Extract the (X, Y) coordinate from the center of the cell holding the provided text.  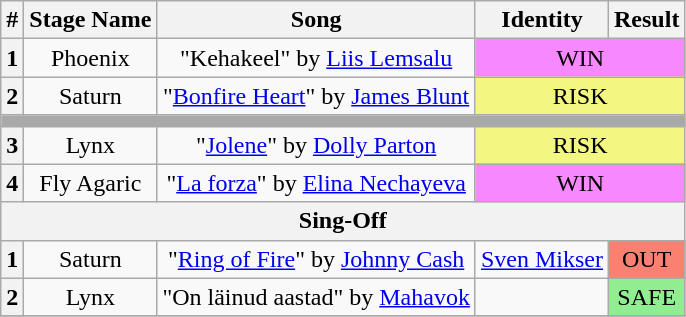
Sing-Off (343, 221)
"Bonfire Heart" by James Blunt (316, 96)
"Ring of Fire" by Johnny Cash (316, 259)
Phoenix (90, 58)
"La forza" by Elina Nechayeva (316, 183)
4 (12, 183)
Sven Mikser (542, 259)
Fly Agaric (90, 183)
Song (316, 20)
SAFE (647, 297)
"Jolene" by Dolly Parton (316, 145)
3 (12, 145)
Identity (542, 20)
OUT (647, 259)
Stage Name (90, 20)
# (12, 20)
"On läinud aastad" by Mahavok (316, 297)
Result (647, 20)
"Kehakeel" by Liis Lemsalu (316, 58)
